Extract the [x, y] coordinate from the center of the cell holding the provided text.  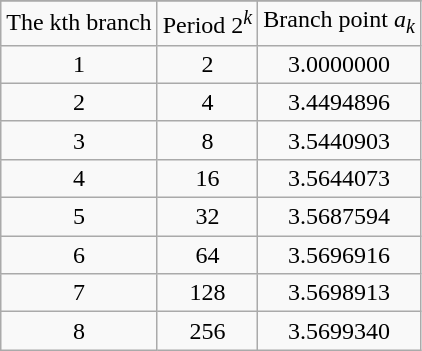
3 [79, 140]
6 [79, 255]
32 [208, 217]
256 [208, 331]
3.5698913 [340, 293]
Period 2k [208, 24]
5 [79, 217]
7 [79, 293]
3.5699340 [340, 331]
64 [208, 255]
3.5440903 [340, 140]
3.4494896 [340, 102]
3.5687594 [340, 217]
Branch point ak [340, 24]
128 [208, 293]
The kth branch [79, 24]
1 [79, 64]
3.0000000 [340, 64]
3.5696916 [340, 255]
3.5644073 [340, 178]
16 [208, 178]
